Pinpoint the cell where the given text exists, returning its [x, y] midpoint coordinate. 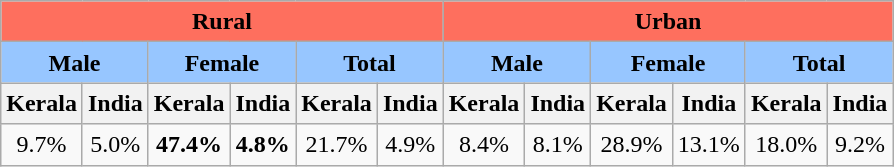
9.7% [42, 144]
4.9% [410, 144]
9.2% [860, 144]
8.1% [558, 144]
18.0% [786, 144]
13.1% [708, 144]
21.7% [337, 144]
47.4% [189, 144]
28.9% [632, 144]
4.8% [263, 144]
8.4% [484, 144]
5.0% [115, 144]
Urban [668, 22]
Rural [222, 22]
